Return the (X, Y) coordinate for the center point of the cell that contains the specified text.  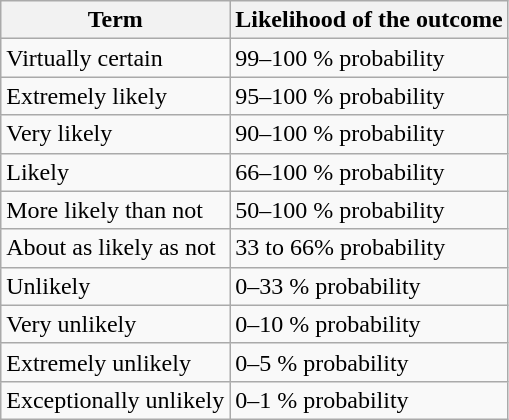
0–33 % probability (369, 286)
33 to 66% probability (369, 248)
0–1 % probability (369, 400)
95–100 % probability (369, 96)
66–100 % probability (369, 172)
Extremely unlikely (116, 362)
50–100 % probability (369, 210)
Likelihood of the outcome (369, 20)
0–5 % probability (369, 362)
More likely than not (116, 210)
Term (116, 20)
99–100 % probability (369, 58)
Virtually certain (116, 58)
Likely (116, 172)
Exceptionally unlikely (116, 400)
Very likely (116, 134)
90–100 % probability (369, 134)
Unlikely (116, 286)
0–10 % probability (369, 324)
Extremely likely (116, 96)
Very unlikely (116, 324)
About as likely as not (116, 248)
